Detect which cell encompasses the target text, then output its (X, Y) center coordinate. 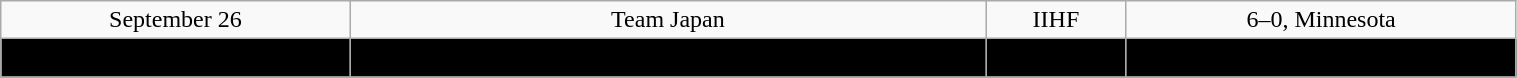
6–0, Minnesota (1321, 20)
7–0, Minnesota (1321, 58)
Univ. of British Columbia (668, 58)
September 27 (176, 58)
Team Japan (668, 20)
IIHF (1056, 20)
September 26 (176, 20)
CIS (1056, 58)
